Find where the given text appears and provide that cell's center as [X, Y] coordinate. 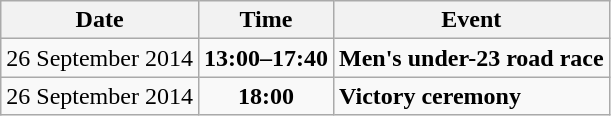
Event [471, 20]
13:00–17:40 [266, 58]
Time [266, 20]
18:00 [266, 96]
Men's under-23 road race [471, 58]
Victory ceremony [471, 96]
Date [100, 20]
